Locate the cell with the specified text and output its [X, Y] center coordinate. 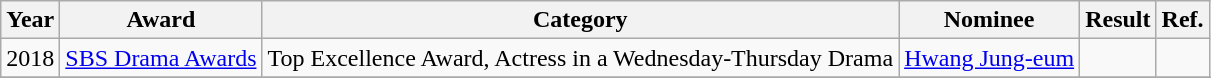
Ref. [1182, 20]
Result [1118, 20]
Nominee [990, 20]
SBS Drama Awards [161, 58]
Hwang Jung-eum [990, 58]
Year [30, 20]
Top Excellence Award, Actress in a Wednesday-Thursday Drama [580, 58]
Category [580, 20]
2018 [30, 58]
Award [161, 20]
